Extract the [x, y] coordinate from the center of the cell holding the provided text.  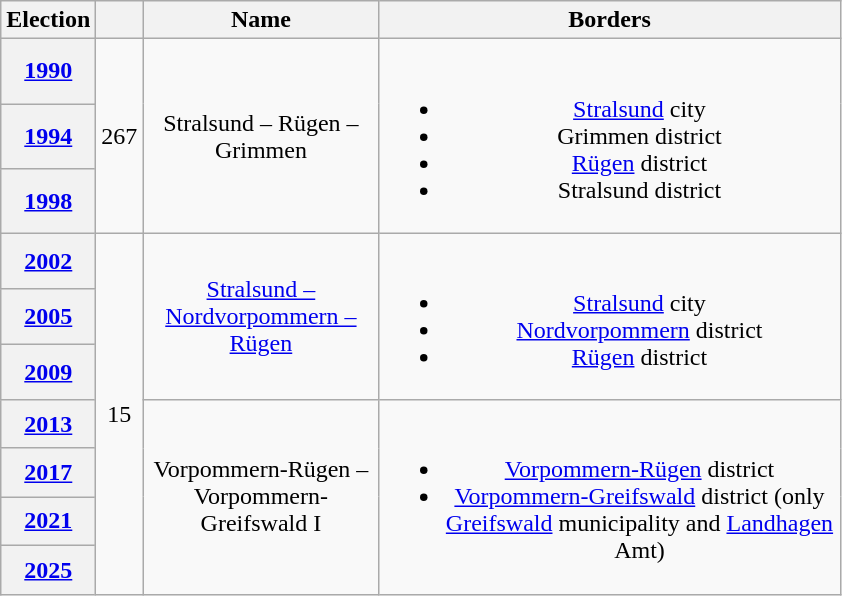
Vorpommern-Rügen districtVorpommern-Greifswald district (only Greifswald municipality and Landhagen Amt) [610, 497]
2025 [48, 570]
1994 [48, 136]
2013 [48, 424]
2005 [48, 317]
Borders [610, 20]
Vorpommern-Rügen – Vorpommern-Greifswald I [261, 497]
2017 [48, 472]
267 [120, 136]
Stralsund cityGrimmen districtRügen districtStralsund district [610, 136]
2009 [48, 372]
Election [48, 20]
1990 [48, 72]
Stralsund – Nordvorpommern – Rügen [261, 316]
2021 [48, 522]
15 [120, 414]
Name [261, 20]
1998 [48, 200]
2002 [48, 261]
Stralsund cityNordvorpommern districtRügen district [610, 316]
Stralsund – Rügen – Grimmen [261, 136]
